Output the [x, y] coordinate of the center of the cell containing the given text.  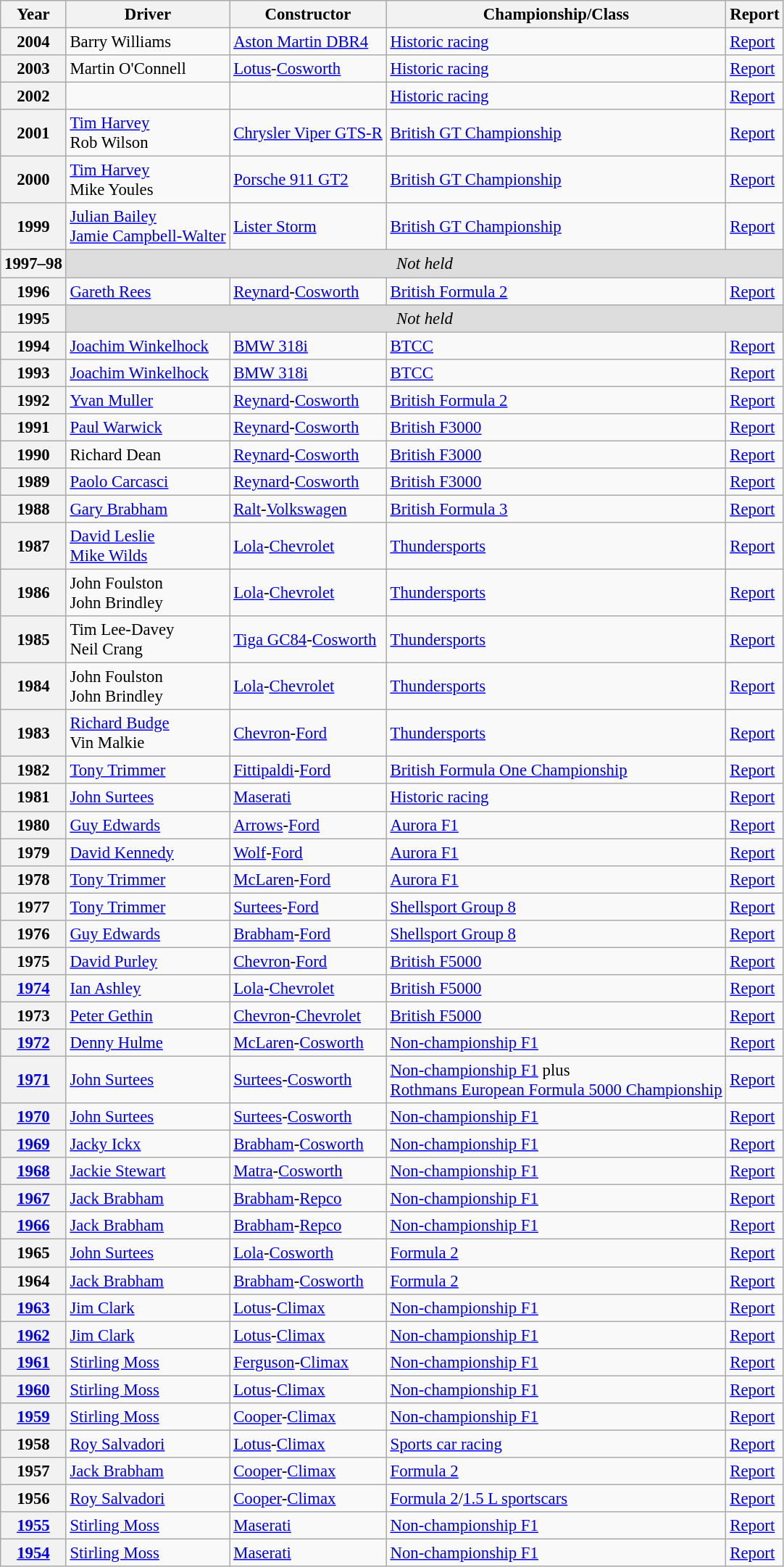
Paolo Carcasci [148, 482]
1995 [33, 318]
2004 [33, 42]
1968 [33, 1171]
Lister Storm [308, 226]
McLaren-Cosworth [308, 1043]
Non-championship F1 plus Rothmans European Formula 5000 Championship [556, 1080]
1961 [33, 1362]
1980 [33, 825]
Brabham-Ford [308, 934]
1955 [33, 1526]
Ian Ashley [148, 989]
1985 [33, 639]
Lola-Cosworth [308, 1253]
1958 [33, 1444]
1982 [33, 770]
2001 [33, 133]
Jackie Stewart [148, 1171]
British Formula One Championship [556, 770]
1954 [33, 1553]
1989 [33, 482]
Championship/Class [556, 14]
1993 [33, 373]
1971 [33, 1080]
Paul Warwick [148, 428]
1966 [33, 1226]
1972 [33, 1043]
Ralt-Volkswagen [308, 509]
1970 [33, 1117]
Formula 2/1.5 L sportscars [556, 1498]
Chrysler Viper GTS-R [308, 133]
Peter Gethin [148, 1015]
1967 [33, 1199]
1999 [33, 226]
1994 [33, 346]
1988 [33, 509]
1987 [33, 546]
1963 [33, 1308]
Fittipaldi-Ford [308, 770]
Tiga GC84-Cosworth [308, 639]
Driver [148, 14]
Lotus-Cosworth [308, 69]
1973 [33, 1015]
2000 [33, 180]
1979 [33, 852]
Constructor [308, 14]
David Leslie Mike Wilds [148, 546]
Tim Harvey Mike Youles [148, 180]
1981 [33, 798]
Surtees-Ford [308, 907]
2002 [33, 96]
Chevron-Chevrolet [308, 1015]
Wolf-Ford [308, 852]
Matra-Cosworth [308, 1171]
1996 [33, 291]
Jacky Ickx [148, 1144]
1962 [33, 1335]
1974 [33, 989]
1959 [33, 1417]
Porsche 911 GT2 [308, 180]
Julian Bailey Jamie Campbell-Walter [148, 226]
1960 [33, 1389]
Richard Budge Vin Malkie [148, 733]
1978 [33, 879]
1984 [33, 687]
Yvan Muller [148, 400]
David Purley [148, 961]
1991 [33, 428]
Gary Brabham [148, 509]
David Kennedy [148, 852]
Tim Lee-Davey Neil Crang [148, 639]
1990 [33, 454]
1975 [33, 961]
1965 [33, 1253]
1957 [33, 1471]
Barry Williams [148, 42]
Year [33, 14]
Sports car racing [556, 1444]
1977 [33, 907]
Arrows-Ford [308, 825]
1976 [33, 934]
2003 [33, 69]
Gareth Rees [148, 291]
Tim Harvey Rob Wilson [148, 133]
British Formula 3 [556, 509]
Aston Martin DBR4 [308, 42]
1964 [33, 1281]
Martin O'Connell [148, 69]
1986 [33, 593]
Ferguson-Climax [308, 1362]
McLaren-Ford [308, 879]
1992 [33, 400]
1997–98 [33, 264]
Richard Dean [148, 454]
1969 [33, 1144]
Denny Hulme [148, 1043]
1956 [33, 1498]
1983 [33, 733]
